Provide the [x, y] coordinate of the cell's center where the given text is located.  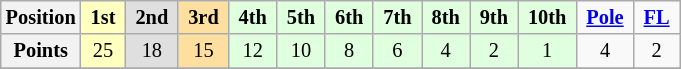
6 [397, 51]
15 [203, 51]
5th [301, 17]
Pole [604, 17]
6th [349, 17]
Points [41, 51]
8 [349, 51]
2nd [152, 17]
FL [657, 17]
8th [446, 17]
1st [104, 17]
1 [547, 51]
3rd [203, 17]
12 [253, 51]
7th [397, 17]
Position [41, 17]
18 [152, 51]
9th [494, 17]
25 [104, 51]
4th [253, 17]
10 [301, 51]
10th [547, 17]
